Search for the cell housing the specified text and yield its [X, Y] center coordinate. 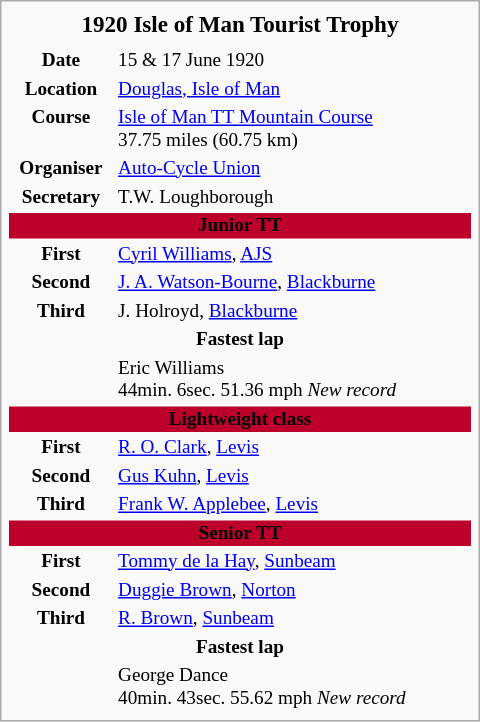
Junior TT [240, 225]
J. Holroyd, Blackburne [294, 311]
T.W. Loughborough [294, 197]
Gus Kuhn, Levis [294, 476]
15 & 17 June 1920 [294, 60]
R. Brown, Sunbeam [294, 618]
Duggie Brown, Norton [294, 590]
Course [60, 128]
Douglas, Isle of Man [294, 89]
George Dance 40min. 43sec. 55.62 mph New record [294, 686]
Lightweight class [240, 419]
Location [60, 89]
Auto-Cycle Union [294, 168]
R. O. Clark, Levis [294, 447]
Isle of Man TT Mountain Course 37.75 miles (60.75 km) [294, 128]
Date [60, 60]
Organiser [60, 168]
Frank W. Applebee, Levis [294, 504]
Secretary [60, 197]
Senior TT [240, 533]
J. A. Watson-Bourne, Blackburne [294, 282]
Cyril Williams, AJS [294, 254]
Tommy de la Hay, Sunbeam [294, 561]
Eric Williams 44min. 6sec. 51.36 mph New record [294, 379]
1920 Isle of Man Tourist Trophy [240, 23]
